Detect which cell encompasses the target text, then output its [X, Y] center coordinate. 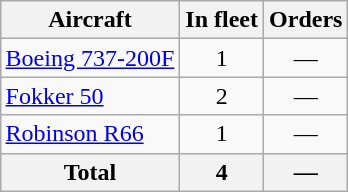
4 [222, 172]
2 [222, 96]
In fleet [222, 20]
Fokker 50 [90, 96]
Orders [306, 20]
Robinson R66 [90, 134]
Aircraft [90, 20]
Total [90, 172]
Boeing 737-200F [90, 58]
